From the cell containing the given text, extract its center point as [X, Y] coordinate. 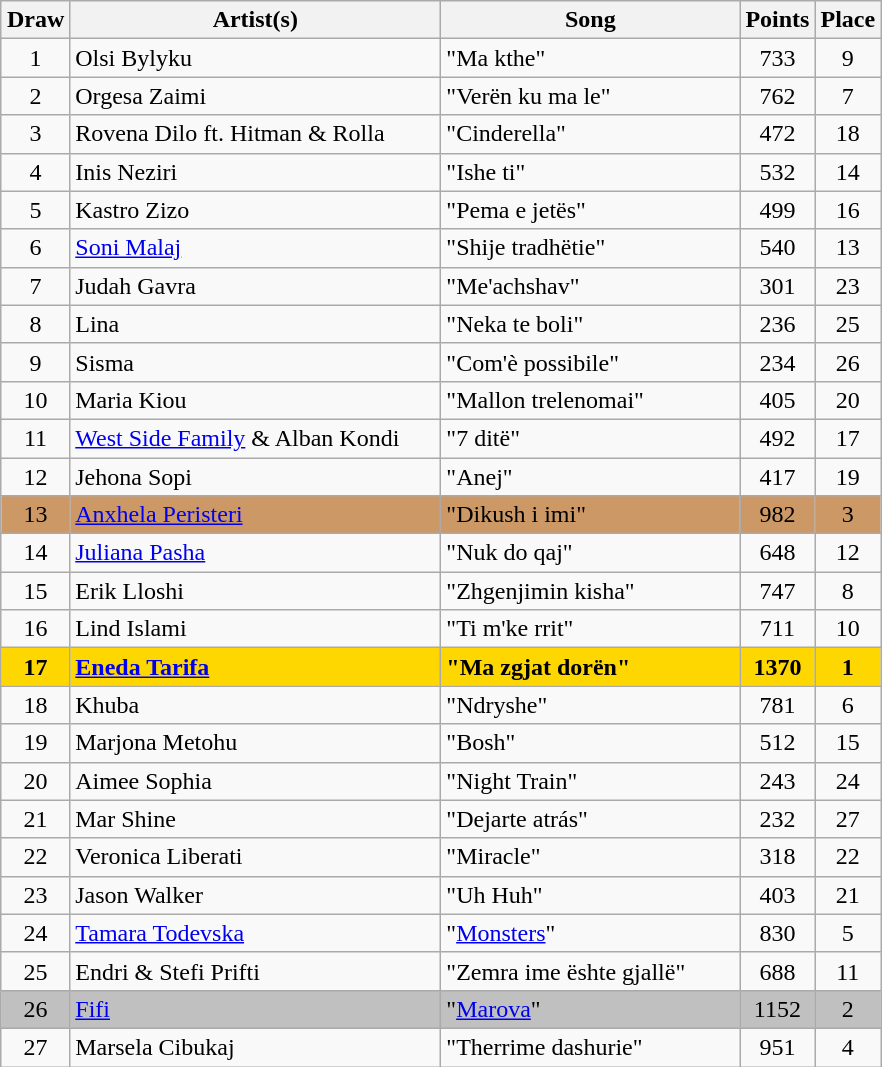
Erik Lloshi [256, 591]
"Zhgenjimin kisha" [590, 591]
"7 ditë" [590, 438]
Veronica Liberati [256, 857]
Juliana Pasha [256, 553]
"Ma zgjat dorën" [590, 667]
762 [778, 96]
532 [778, 172]
781 [778, 705]
301 [778, 286]
"Shije tradhëtie" [590, 248]
540 [778, 248]
Sisma [256, 362]
Artist(s) [256, 20]
"Cinderella" [590, 134]
"Ma kthe" [590, 58]
Olsi Bylyku [256, 58]
711 [778, 629]
"Monsters" [590, 933]
"Therrime dashurie" [590, 1047]
747 [778, 591]
1370 [778, 667]
Endri & Stefi Prifti [256, 971]
"Night Train" [590, 781]
Mar Shine [256, 819]
Marjona Metohu [256, 743]
"Ti m'ke rrit" [590, 629]
Anxhela Peristeri [256, 515]
318 [778, 857]
403 [778, 895]
Lina [256, 324]
"Pema e jetës" [590, 210]
Place [848, 20]
"Com'è possibile" [590, 362]
"Uh Huh" [590, 895]
Soni Malaj [256, 248]
499 [778, 210]
951 [778, 1047]
Khuba [256, 705]
405 [778, 400]
Points [778, 20]
236 [778, 324]
"Anej" [590, 477]
417 [778, 477]
Rovena Dilo ft. Hitman & Rolla [256, 134]
"Miracle" [590, 857]
Judah Gavra [256, 286]
West Side Family & Alban Kondi [256, 438]
Kastro Zizo [256, 210]
"Zemra ime ështe gjallë" [590, 971]
"Dejarte atrás" [590, 819]
Fifi [256, 1009]
"Bosh" [590, 743]
Lind Islami [256, 629]
Jason Walker [256, 895]
243 [778, 781]
"Ndryshe" [590, 705]
1152 [778, 1009]
"Marova" [590, 1009]
Eneda Tarifa [256, 667]
Marsela Cibukaj [256, 1047]
Orgesa Zaimi [256, 96]
492 [778, 438]
"Dikush i imi" [590, 515]
Aimee Sophia [256, 781]
Draw [35, 20]
982 [778, 515]
Maria Kiou [256, 400]
Inis Neziri [256, 172]
733 [778, 58]
Tamara Todevska [256, 933]
"Verën ku ma le" [590, 96]
Song [590, 20]
688 [778, 971]
472 [778, 134]
"Nuk do qaj" [590, 553]
"Me'achshav" [590, 286]
"Ishe ti" [590, 172]
830 [778, 933]
"Neka te boli" [590, 324]
Jehona Sopi [256, 477]
648 [778, 553]
234 [778, 362]
232 [778, 819]
512 [778, 743]
"Mallon trelenomai" [590, 400]
